Detect which cell encompasses the target text, then output its (X, Y) center coordinate. 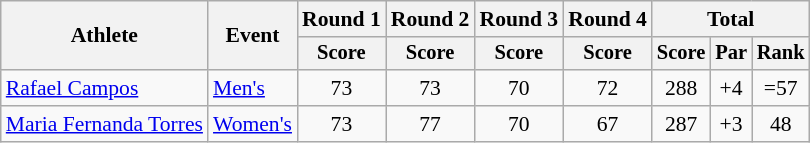
Maria Fernanda Torres (104, 124)
Women's (252, 124)
288 (681, 88)
Par (731, 54)
77 (430, 124)
72 (608, 88)
+4 (731, 88)
Men's (252, 88)
Rafael Campos (104, 88)
48 (781, 124)
Round 4 (608, 19)
Event (252, 36)
Round 3 (518, 19)
Round 2 (430, 19)
67 (608, 124)
Total (731, 19)
287 (681, 124)
Rank (781, 54)
Athlete (104, 36)
=57 (781, 88)
Round 1 (342, 19)
+3 (731, 124)
